Provide the (x, y) coordinate of the cell's center where the given text is located.  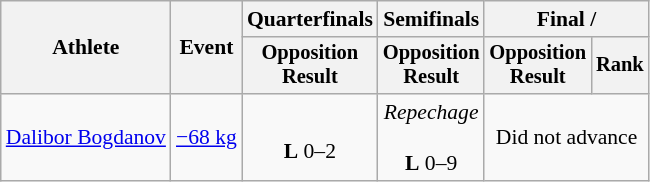
Repechage L 0–9 (432, 138)
Did not advance (566, 138)
Rank (620, 66)
L 0–2 (310, 138)
−68 kg (206, 138)
Quarterfinals (310, 19)
Dalibor Bogdanov (86, 138)
Semifinals (432, 19)
Athlete (86, 48)
Final / (566, 19)
Event (206, 48)
